Provide the (X, Y) coordinate of the cell's center where the given text is located.  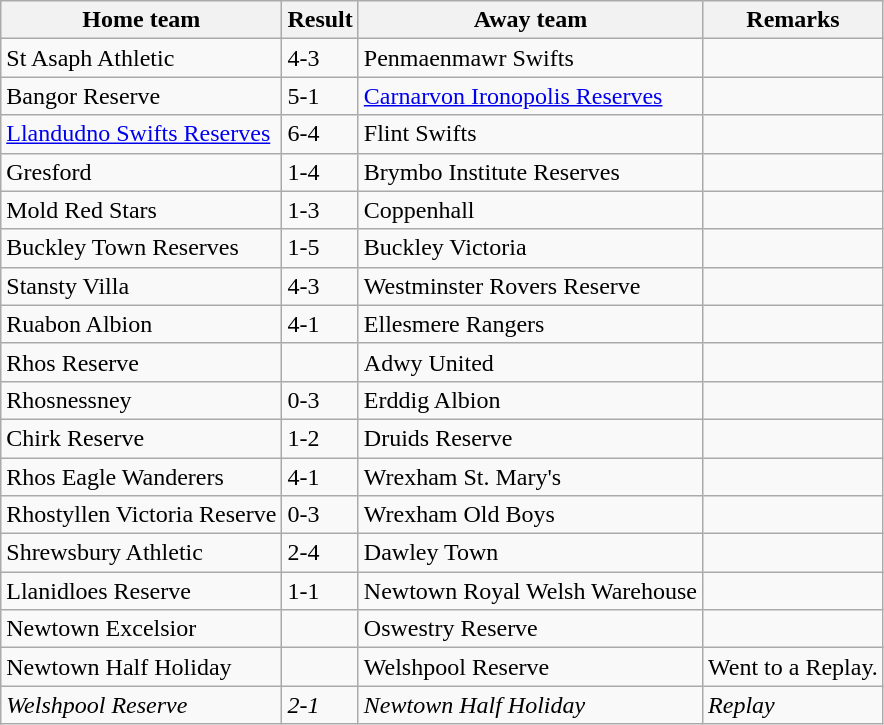
Ellesmere Rangers (530, 324)
Away team (530, 20)
Wrexham St. Mary's (530, 477)
Druids Reserve (530, 438)
2-4 (320, 553)
Gresford (142, 172)
Rhos Reserve (142, 362)
St Asaph Athletic (142, 58)
Buckley Victoria (530, 248)
Ruabon Albion (142, 324)
Replay (794, 705)
1-3 (320, 210)
Brymbo Institute Reserves (530, 172)
Coppenhall (530, 210)
Rhostyllen Victoria Reserve (142, 515)
2-1 (320, 705)
Llanidloes Reserve (142, 591)
Westminster Rovers Reserve (530, 286)
1-2 (320, 438)
Shrewsbury Athletic (142, 553)
Went to a Replay. (794, 667)
Penmaenmawr Swifts (530, 58)
1-1 (320, 591)
Erddig Albion (530, 400)
Oswestry Reserve (530, 629)
Chirk Reserve (142, 438)
Buckley Town Reserves (142, 248)
Stansty Villa (142, 286)
Remarks (794, 20)
Llandudno Swifts Reserves (142, 134)
Flint Swifts (530, 134)
6-4 (320, 134)
Carnarvon Ironopolis Reserves (530, 96)
Newtown Royal Welsh Warehouse (530, 591)
Newtown Excelsior (142, 629)
1-4 (320, 172)
Bangor Reserve (142, 96)
Rhos Eagle Wanderers (142, 477)
Rhosnessney (142, 400)
Wrexham Old Boys (530, 515)
Result (320, 20)
Adwy United (530, 362)
Home team (142, 20)
1-5 (320, 248)
Dawley Town (530, 553)
Mold Red Stars (142, 210)
5-1 (320, 96)
